Search for the cell housing the specified text and yield its [x, y] center coordinate. 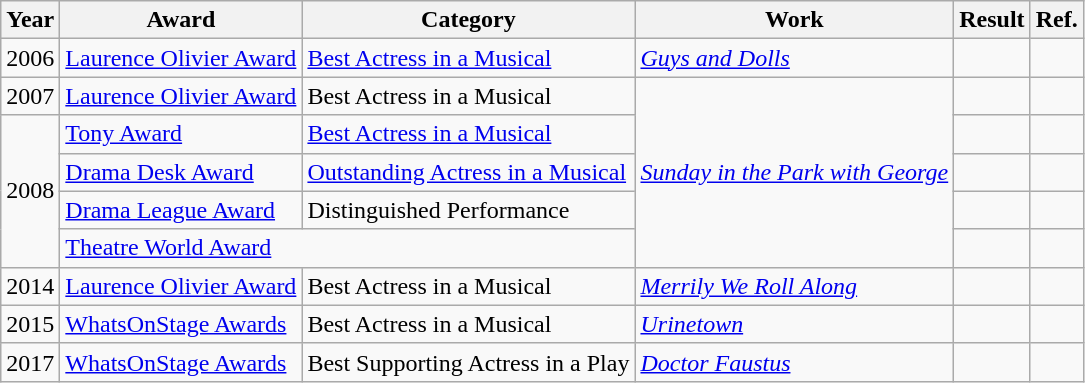
2015 [30, 324]
2014 [30, 286]
Sunday in the Park with George [794, 172]
Award [181, 20]
Category [468, 20]
Ref. [1056, 20]
Best Supporting Actress in a Play [468, 362]
Doctor Faustus [794, 362]
Result [992, 20]
Distinguished Performance [468, 210]
Outstanding Actress in a Musical [468, 172]
Year [30, 20]
Tony Award [181, 134]
2007 [30, 96]
2006 [30, 58]
2017 [30, 362]
Guys and Dolls [794, 58]
Urinetown [794, 324]
Work [794, 20]
Drama League Award [181, 210]
Merrily We Roll Along [794, 286]
Drama Desk Award [181, 172]
2008 [30, 191]
Theatre World Award [348, 248]
